Find where the given text appears and provide that cell's center as (X, Y) coordinate. 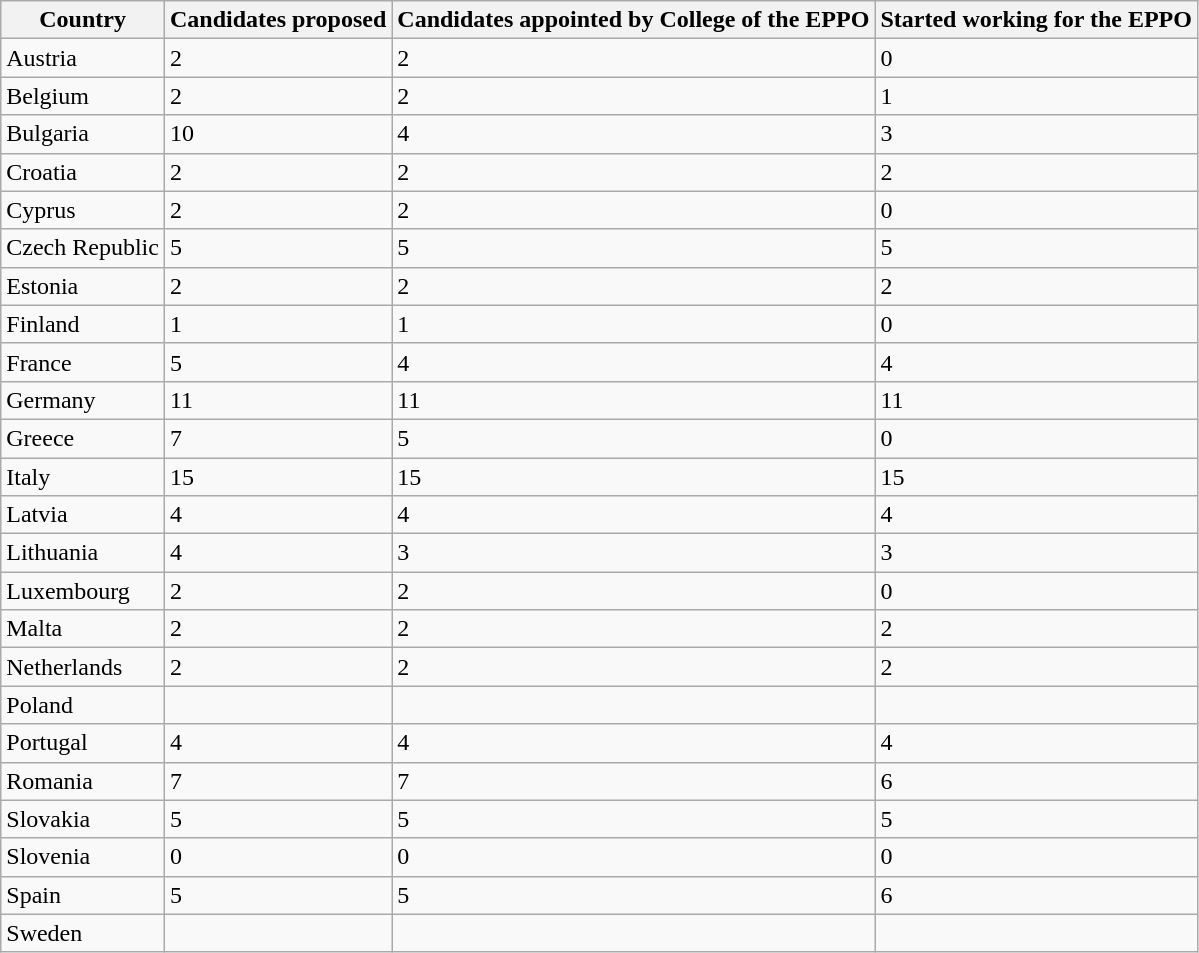
Started working for the EPPO (1036, 20)
France (83, 362)
Croatia (83, 172)
Candidates appointed by College of the EPPO (634, 20)
Romania (83, 781)
Greece (83, 438)
Sweden (83, 933)
Slovenia (83, 857)
Estonia (83, 286)
Lithuania (83, 553)
Bulgaria (83, 134)
Finland (83, 324)
Latvia (83, 515)
Poland (83, 705)
Czech Republic (83, 248)
Portugal (83, 743)
Netherlands (83, 667)
Austria (83, 58)
Candidates proposed (278, 20)
Country (83, 20)
10 (278, 134)
Luxembourg (83, 591)
Belgium (83, 96)
Spain (83, 895)
Malta (83, 629)
Cyprus (83, 210)
Slovakia (83, 819)
Germany (83, 400)
Italy (83, 477)
